Identify which cell holds the provided text, then report its (X, Y) central coordinate. 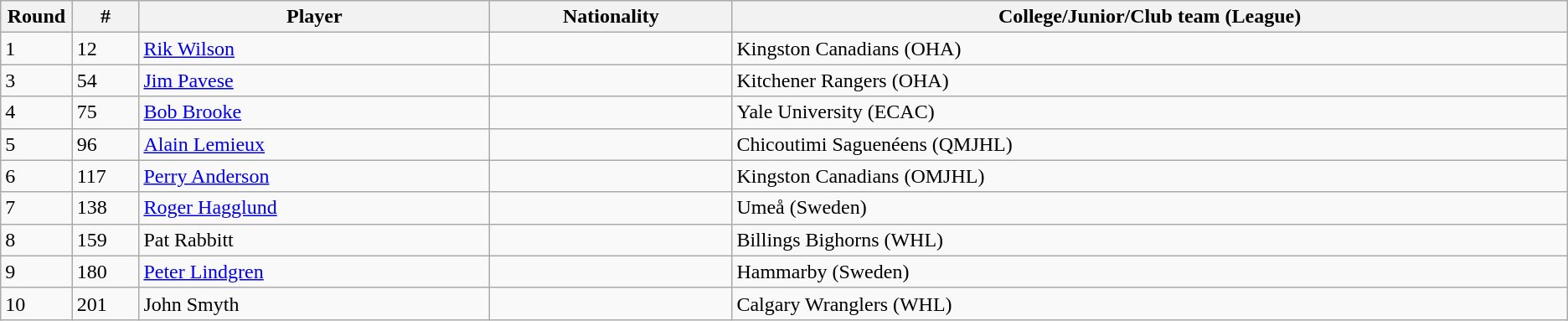
Billings Bighorns (WHL) (1149, 240)
Kingston Canadians (OHA) (1149, 49)
3 (37, 80)
Chicoutimi Saguenéens (QMJHL) (1149, 144)
Nationality (611, 17)
Pat Rabbitt (315, 240)
10 (37, 303)
1 (37, 49)
8 (37, 240)
Kitchener Rangers (OHA) (1149, 80)
Calgary Wranglers (WHL) (1149, 303)
6 (37, 176)
96 (106, 144)
159 (106, 240)
Jim Pavese (315, 80)
College/Junior/Club team (League) (1149, 17)
Bob Brooke (315, 112)
Roger Hagglund (315, 208)
4 (37, 112)
Yale University (ECAC) (1149, 112)
5 (37, 144)
# (106, 17)
12 (106, 49)
Rik Wilson (315, 49)
75 (106, 112)
Player (315, 17)
138 (106, 208)
54 (106, 80)
201 (106, 303)
Peter Lindgren (315, 272)
7 (37, 208)
Kingston Canadians (OMJHL) (1149, 176)
Perry Anderson (315, 176)
180 (106, 272)
Umeå (Sweden) (1149, 208)
117 (106, 176)
Alain Lemieux (315, 144)
9 (37, 272)
Round (37, 17)
John Smyth (315, 303)
Hammarby (Sweden) (1149, 272)
